Find where the given text appears and provide that cell's center as (X, Y) coordinate. 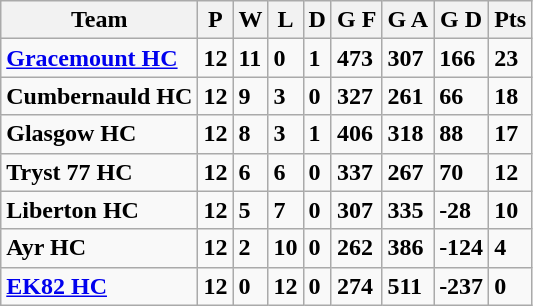
Gracemount HC (100, 58)
L (286, 20)
318 (408, 134)
66 (462, 96)
-28 (462, 210)
337 (356, 172)
5 (250, 210)
88 (462, 134)
8 (250, 134)
262 (356, 248)
2 (250, 248)
23 (510, 58)
D (317, 20)
-124 (462, 248)
261 (408, 96)
406 (356, 134)
Team (100, 20)
386 (408, 248)
11 (250, 58)
EK82 HC (100, 286)
Cumbernauld HC (100, 96)
7 (286, 210)
166 (462, 58)
G F (356, 20)
Tryst 77 HC (100, 172)
P (216, 20)
274 (356, 286)
17 (510, 134)
327 (356, 96)
G D (462, 20)
335 (408, 210)
Ayr HC (100, 248)
70 (462, 172)
-237 (462, 286)
267 (408, 172)
W (250, 20)
9 (250, 96)
4 (510, 248)
511 (408, 286)
473 (356, 58)
Liberton HC (100, 210)
Pts (510, 20)
G A (408, 20)
18 (510, 96)
Glasgow HC (100, 134)
